Extract the (x, y) coordinate from the center of the cell holding the provided text.  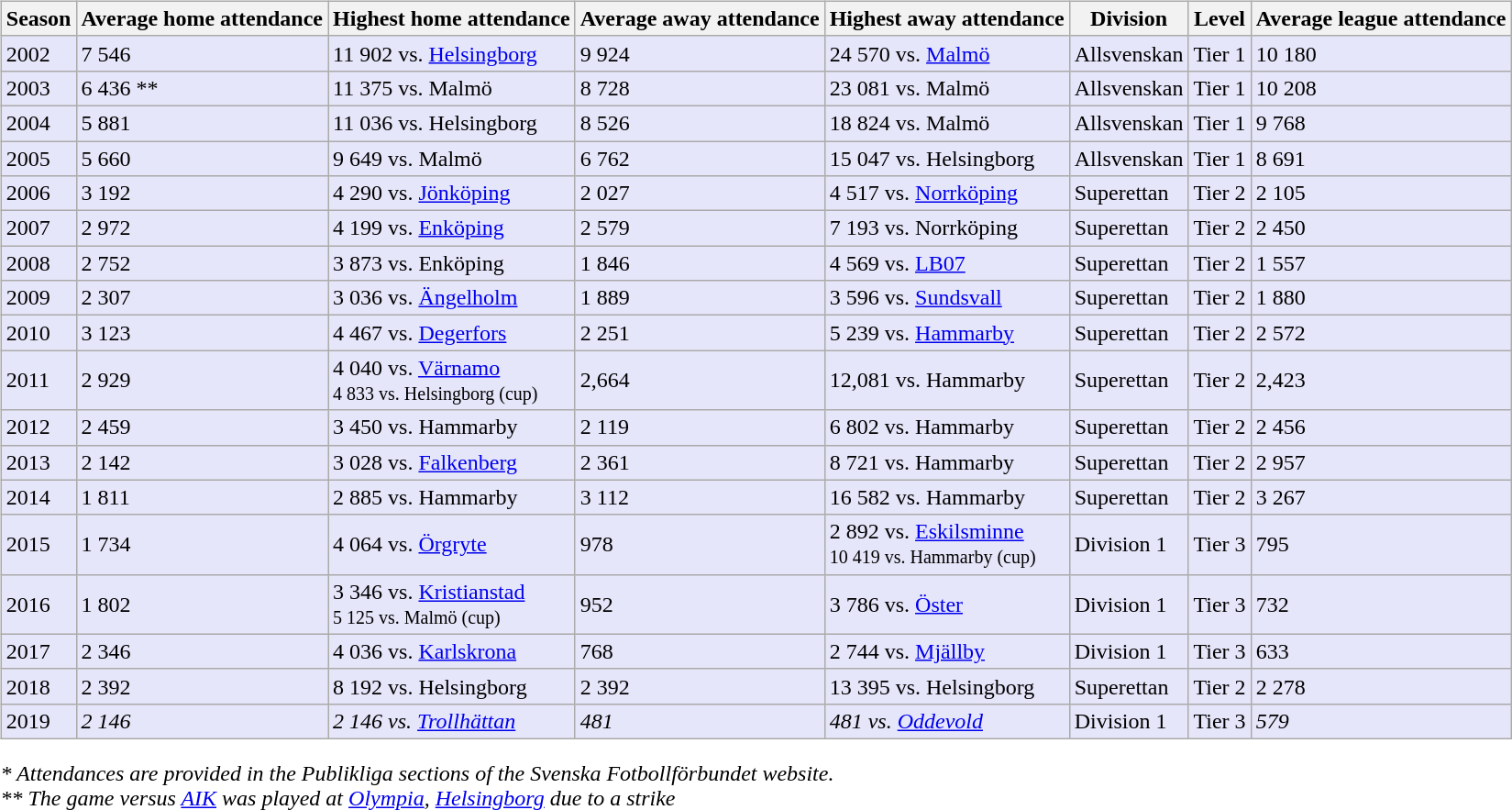
7 193 vs. Norrköping (946, 228)
8 526 (700, 123)
11 036 vs. Helsingborg (452, 123)
2011 (39, 380)
2 146 vs. Trollhättan (452, 721)
9 768 (1381, 123)
579 (1381, 721)
23 081 vs. Malmö (946, 88)
7 546 (202, 53)
9 924 (700, 53)
1 557 (1381, 263)
Level (1220, 18)
2 450 (1381, 228)
1 889 (700, 298)
1 880 (1381, 298)
732 (1381, 604)
3 028 vs. Falkenberg (452, 462)
4 040 vs. Värnamo4 833 vs. Helsingborg (cup) (452, 380)
481 (700, 721)
5 881 (202, 123)
24 570 vs. Malmö (946, 53)
8 728 (700, 88)
4 517 vs. Norrköping (946, 194)
978 (700, 545)
2 105 (1381, 194)
2005 (39, 159)
2 346 (202, 651)
2009 (39, 298)
15 047 vs. Helsingborg (946, 159)
2 146 (202, 721)
4 467 vs. Degerfors (452, 333)
2 027 (700, 194)
2 957 (1381, 462)
2 251 (700, 333)
Highest away attendance (946, 18)
3 267 (1381, 497)
2014 (39, 497)
2 459 (202, 427)
2 119 (700, 427)
Division (1129, 18)
6 436 ** (202, 88)
2 361 (700, 462)
2 142 (202, 462)
633 (1381, 651)
2 885 vs. Hammarby (452, 497)
2018 (39, 686)
1 846 (700, 263)
6 762 (700, 159)
4 036 vs. Karlskrona (452, 651)
Average home attendance (202, 18)
2 579 (700, 228)
5 660 (202, 159)
1 734 (202, 545)
2008 (39, 263)
952 (700, 604)
8 721 vs. Hammarby (946, 462)
2 572 (1381, 333)
3 192 (202, 194)
2 892 vs. Eskilsminne10 419 vs. Hammarby (cup) (946, 545)
1 811 (202, 497)
2 744 vs. Mjällby (946, 651)
2013 (39, 462)
2,423 (1381, 380)
3 036 vs. Ängelholm (452, 298)
1 802 (202, 604)
6 802 vs. Hammarby (946, 427)
18 824 vs. Malmö (946, 123)
16 582 vs. Hammarby (946, 497)
3 123 (202, 333)
2019 (39, 721)
9 649 vs. Malmö (452, 159)
3 786 vs. Öster (946, 604)
2002 (39, 53)
2,664 (700, 380)
768 (700, 651)
Average league attendance (1381, 18)
2006 (39, 194)
10 208 (1381, 88)
2 972 (202, 228)
3 596 vs. Sundsvall (946, 298)
795 (1381, 545)
3 112 (700, 497)
2016 (39, 604)
11 902 vs. Helsingborg (452, 53)
Highest home attendance (452, 18)
8 192 vs. Helsingborg (452, 686)
4 569 vs. LB07 (946, 263)
2015 (39, 545)
481 vs. Oddevold (946, 721)
Average away attendance (700, 18)
2004 (39, 123)
3 346 vs. Kristianstad5 125 vs. Malmö (cup) (452, 604)
12,081 vs. Hammarby (946, 380)
2012 (39, 427)
2 752 (202, 263)
2 307 (202, 298)
2 278 (1381, 686)
4 064 vs. Örgryte (452, 545)
Season (39, 18)
3 873 vs. Enköping (452, 263)
2017 (39, 651)
2010 (39, 333)
8 691 (1381, 159)
11 375 vs. Malmö (452, 88)
13 395 vs. Helsingborg (946, 686)
2003 (39, 88)
2007 (39, 228)
2 929 (202, 380)
4 199 vs. Enköping (452, 228)
3 450 vs. Hammarby (452, 427)
4 290 vs. Jönköping (452, 194)
5 239 vs. Hammarby (946, 333)
10 180 (1381, 53)
2 456 (1381, 427)
